Output the (X, Y) coordinate of the center of the cell containing the given text.  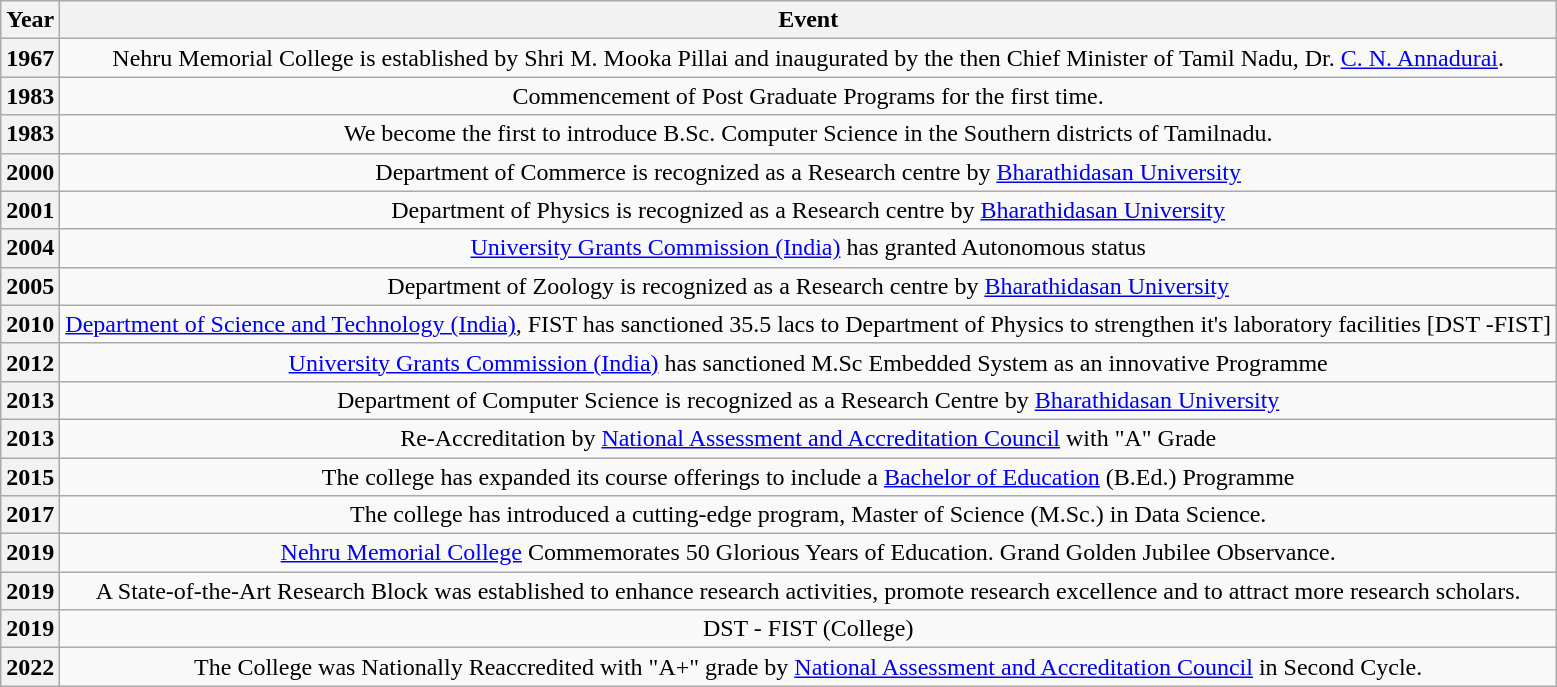
University Grants Commission (India) has sanctioned M.Sc Embedded System as an innovative Programme (808, 362)
Department of Zoology is recognized as a Research centre by Bharathidasan University (808, 286)
DST - FIST (College) (808, 629)
2010 (30, 324)
We become the first to introduce B.Sc. Computer Science in the Southern districts of Tamilnadu. (808, 134)
2022 (30, 667)
2012 (30, 362)
Department of Commerce is recognized as a Research centre by Bharathidasan University (808, 172)
2000 (30, 172)
Event (808, 20)
2015 (30, 477)
2001 (30, 210)
Re-Accreditation by National Assessment and Accreditation Council with "A" Grade (808, 438)
2005 (30, 286)
Nehru Memorial College is established by Shri M. Mooka Pillai and inaugurated by the then Chief Minister of Tamil Nadu, Dr. C. N. Annadurai. (808, 58)
1967 (30, 58)
Department of Computer Science is recognized as a Research Centre by Bharathidasan University (808, 400)
The college has introduced a cutting-edge program, Master of Science (M.Sc.) in Data Science. (808, 515)
A State-of-the-Art Research Block was established to enhance research activities, promote research excellence and to attract more research scholars. (808, 591)
2017 (30, 515)
University Grants Commission (India) has granted Autonomous status (808, 248)
Department of Physics is recognized as a Research centre by Bharathidasan University (808, 210)
Nehru Memorial College Commemorates 50 Glorious Years of Education. Grand Golden Jubilee Observance. (808, 553)
Year (30, 20)
2004 (30, 248)
The College was Nationally Reaccredited with "A+" grade by National Assessment and Accreditation Council in Second Cycle. (808, 667)
Commencement of Post Graduate Programs for the first time. (808, 96)
The college has expanded its course offerings to include a Bachelor of Education (B.Ed.) Programme (808, 477)
